Extract the (X, Y) coordinate from the center of the cell holding the provided text.  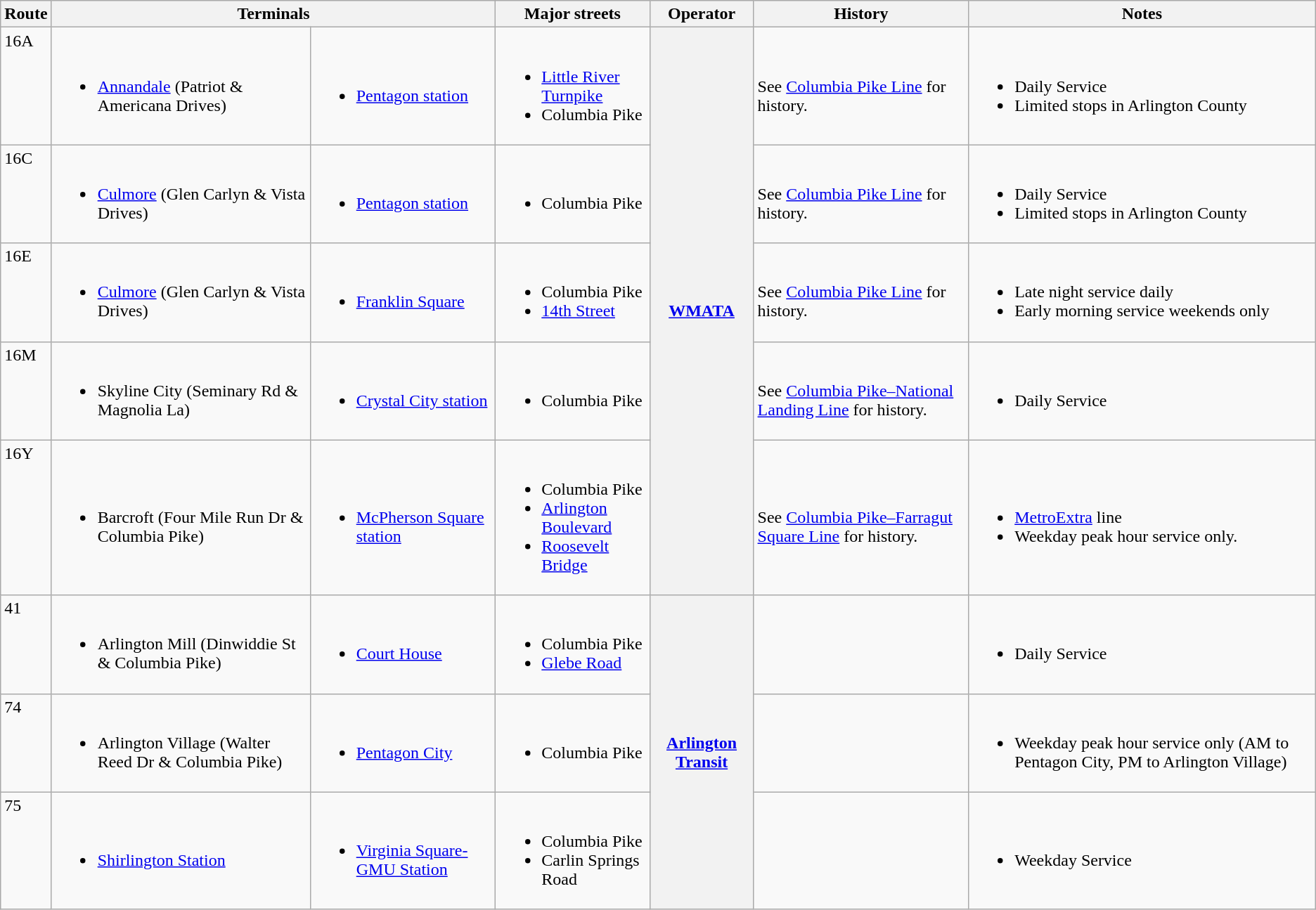
Franklin Square (403, 292)
16C (26, 194)
Terminals (273, 14)
Skyline City (Seminary Rd & Magnolia La) (181, 391)
Weekday peak hour service only (AM to Pentagon City, PM to Arlington Village) (1142, 743)
Arlington Transit (702, 752)
Columbia PikeGlebe Road (572, 644)
Weekday Service (1142, 850)
75 (26, 850)
Pentagon City (403, 743)
History (861, 14)
MetroExtra lineWeekday peak hour service only. (1142, 517)
Columbia PikeCarlin Springs Road (572, 850)
See Columbia Pike–Farragut Square Line for history. (861, 517)
Route (26, 14)
Crystal City station (403, 391)
Notes (1142, 14)
74 (26, 743)
Shirlington Station (181, 850)
Columbia PikeArlington BoulevardRoosevelt Bridge (572, 517)
Columbia Pike14th Street (572, 292)
16M (26, 391)
Court House (403, 644)
See Columbia Pike–National Landing Line for history. (861, 391)
Annandale (Patriot & Americana Drives) (181, 86)
WMATA (702, 311)
16Y (26, 517)
Arlington Mill (Dinwiddie St & Columbia Pike) (181, 644)
McPherson Square station (403, 517)
Virginia Square-GMU Station (403, 850)
Little River TurnpikeColumbia Pike (572, 86)
Operator (702, 14)
Arlington Village (Walter Reed Dr & Columbia Pike) (181, 743)
16A (26, 86)
Late night service dailyEarly morning service weekends only (1142, 292)
Major streets (572, 14)
41 (26, 644)
Barcroft (Four Mile Run Dr & Columbia Pike) (181, 517)
16E (26, 292)
